From the cell containing the given text, extract its center point as [X, Y] coordinate. 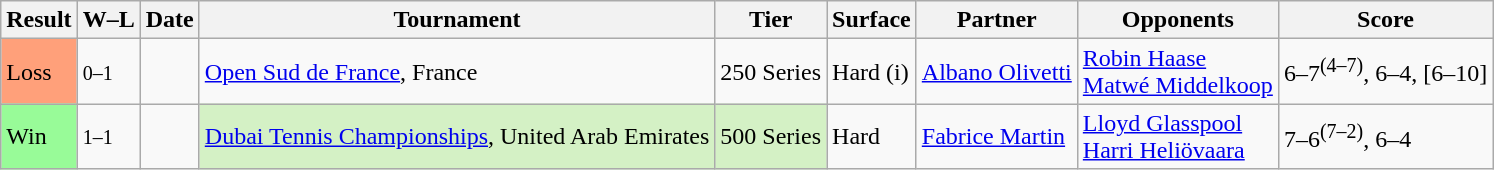
W–L [108, 20]
7–6(7–2), 6–4 [1385, 136]
1–1 [108, 136]
Hard (i) [872, 72]
Win [39, 136]
Tier [771, 20]
Score [1385, 20]
Dubai Tennis Championships, United Arab Emirates [457, 136]
500 Series [771, 136]
Fabrice Martin [996, 136]
250 Series [771, 72]
Tournament [457, 20]
Partner [996, 20]
Open Sud de France, France [457, 72]
Loss [39, 72]
Albano Olivetti [996, 72]
Lloyd Glasspool Harri Heliövaara [1178, 136]
6–7(4–7), 6–4, [6–10] [1385, 72]
Robin Haase Matwé Middelkoop [1178, 72]
Result [39, 20]
0–1 [108, 72]
Opponents [1178, 20]
Surface [872, 20]
Hard [872, 136]
Date [170, 20]
